Scan for the cell matching the given text and deliver its [X, Y] coordinate at center. 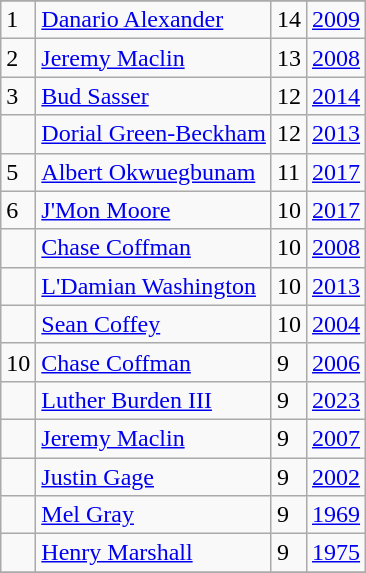
Dorial Green-Beckham [154, 134]
2006 [336, 362]
Sean Coffey [154, 324]
Luther Burden III [154, 400]
Henry Marshall [154, 553]
13 [288, 58]
14 [288, 20]
1 [18, 20]
3 [18, 96]
2 [18, 58]
2007 [336, 438]
Justin Gage [154, 477]
2002 [336, 477]
2009 [336, 20]
Mel Gray [154, 515]
2023 [336, 400]
1975 [336, 553]
5 [18, 172]
2004 [336, 324]
Albert Okwuegbunam [154, 172]
Bud Sasser [154, 96]
L'Damian Washington [154, 286]
J'Mon Moore [154, 210]
11 [288, 172]
Danario Alexander [154, 20]
2014 [336, 96]
1969 [336, 515]
6 [18, 210]
